Pinpoint the cell where the given text exists, returning its [X, Y] midpoint coordinate. 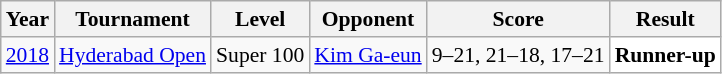
Opponent [368, 19]
Hyderabad Open [132, 55]
Score [518, 19]
Super 100 [260, 55]
Tournament [132, 19]
2018 [28, 55]
Runner-up [666, 55]
Year [28, 19]
Kim Ga-eun [368, 55]
Level [260, 19]
9–21, 21–18, 17–21 [518, 55]
Result [666, 19]
